Return [X, Y] of the center of cell containing provided text 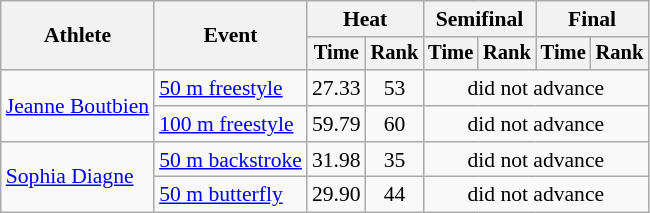
50 m butterfly [230, 195]
59.79 [336, 124]
31.98 [336, 160]
Semifinal [479, 19]
Sophia Diagne [78, 178]
35 [395, 160]
Jeanne Boutbien [78, 106]
100 m freestyle [230, 124]
50 m freestyle [230, 88]
Athlete [78, 36]
29.90 [336, 195]
53 [395, 88]
50 m backstroke [230, 160]
Heat [365, 19]
Final [592, 19]
44 [395, 195]
60 [395, 124]
27.33 [336, 88]
Event [230, 36]
